Locate the cell with the specified text and output its (x, y) center coordinate. 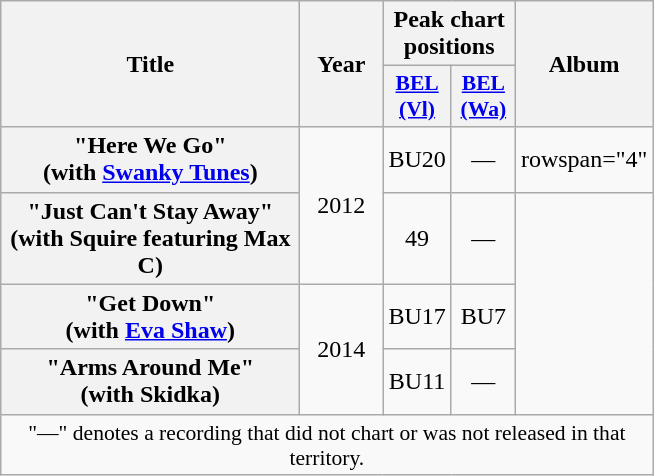
Peak chart positions (450, 34)
49 (417, 238)
rowspan="4" (584, 160)
Album (584, 64)
2012 (342, 206)
BU11 (417, 382)
2014 (342, 349)
"Get Down" (with Eva Shaw) (150, 316)
BU20 (417, 160)
BEL (Wa) (483, 96)
"—" denotes a recording that did not chart or was not released in that territory. (327, 444)
BU17 (417, 316)
― (483, 160)
BEL (Vl) (417, 96)
"Here We Go" (with Swanky Tunes) (150, 160)
BU7 (483, 316)
"Just Can't Stay Away" (with Squire featuring Max C) (150, 238)
"Arms Around Me" (with Skidka) (150, 382)
Year (342, 64)
Title (150, 64)
